Search for the cell housing the specified text and yield its (X, Y) center coordinate. 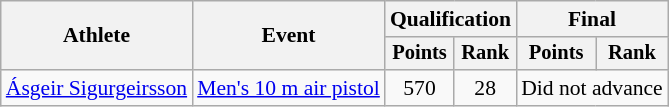
570 (420, 88)
Event (288, 36)
28 (485, 88)
Qualification (450, 19)
Did not advance (592, 88)
Men's 10 m air pistol (288, 88)
Ásgeir Sigurgeirsson (96, 88)
Athlete (96, 36)
Final (592, 19)
